Pinpoint the cell where the given text exists, returning its [x, y] midpoint coordinate. 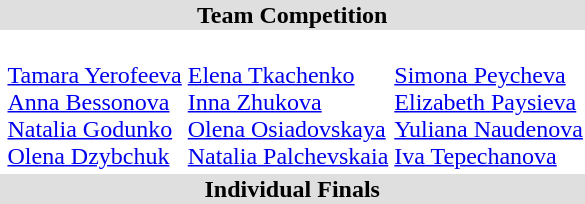
Simona PeychevaElizabeth PaysievaYuliana Naudenova Iva Tepechanova [489, 102]
Tamara YerofeevaAnna BessonovaNatalia GodunkoOlena Dzybchuk [94, 102]
Individual Finals [292, 189]
Team Competition [292, 15]
Elena TkachenkoInna ZhukovaOlena OsiadovskayaNatalia Palchevskaia [288, 102]
